Determine the [X, Y] coordinate at the center of the cell enclosing the given text.  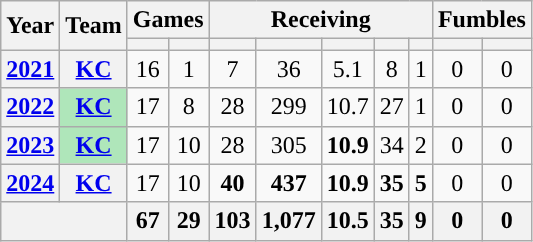
34 [392, 145]
27 [392, 107]
1,077 [288, 221]
7 [232, 69]
16 [148, 69]
5.1 [348, 69]
299 [288, 107]
103 [232, 221]
40 [232, 183]
2023 [30, 145]
5 [420, 183]
2021 [30, 69]
Fumbles [482, 20]
29 [188, 221]
36 [288, 69]
9 [420, 221]
2022 [30, 107]
Receiving [320, 20]
Games [168, 20]
2024 [30, 183]
2 [420, 145]
Team [94, 26]
10.5 [348, 221]
10.7 [348, 107]
437 [288, 183]
305 [288, 145]
Year [30, 26]
67 [148, 221]
